Identify which cell holds the provided text, then report its [x, y] central coordinate. 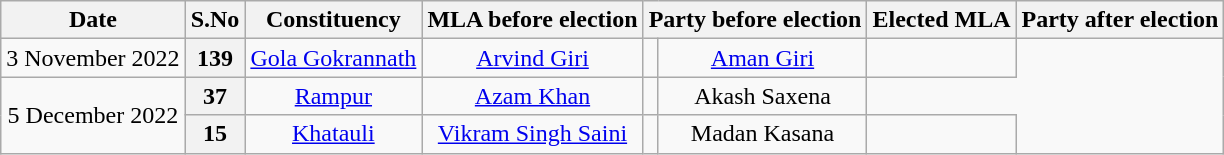
S.No [215, 20]
Arvind Giri [532, 58]
Khatauli [334, 134]
Party after election [1120, 20]
Akash Saxena [762, 96]
Constituency [334, 20]
Aman Giri [762, 58]
Gola Gokrannath [334, 58]
MLA before election [532, 20]
Azam Khan [532, 96]
37 [215, 96]
Elected MLA [942, 20]
15 [215, 134]
Party before election [755, 20]
139 [215, 58]
Vikram Singh Saini [532, 134]
Rampur [334, 96]
3 November 2022 [93, 58]
Madan Kasana [762, 134]
5 December 2022 [93, 115]
Date [93, 20]
